Capture the cell that displays the provided text and extract its (x, y) central coordinate. 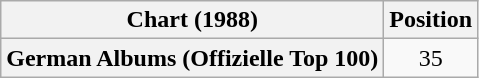
German Albums (Offizielle Top 100) (192, 58)
35 (431, 58)
Chart (1988) (192, 20)
Position (431, 20)
